Locate the cell with the specified text and output its [x, y] center coordinate. 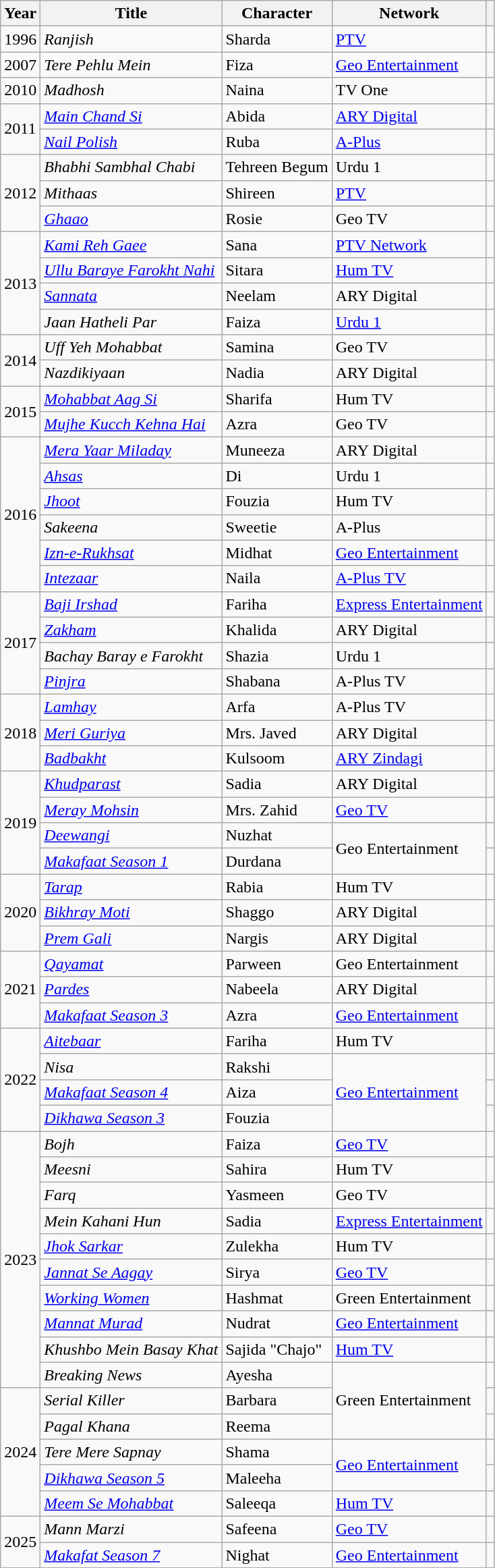
Sweetie [276, 527]
Aitebaar [131, 1041]
2019 [20, 823]
Pinjra [131, 681]
Reema [276, 1426]
Safeena [276, 1529]
Title [131, 13]
2011 [20, 129]
2007 [20, 65]
Fiza [276, 65]
Prem Gali [131, 938]
Durdana [276, 861]
1996 [20, 39]
Deewangi [131, 836]
Aiza [276, 1092]
Arfa [276, 707]
Mein Kahani Hun [131, 1221]
2020 [20, 913]
Kami Reh Gaee [131, 244]
Dikhawa Season 3 [131, 1118]
Tarap [131, 887]
Sakeena [131, 527]
Di [276, 476]
Bikhray Moti [131, 913]
Nail Polish [131, 142]
Mithaas [131, 193]
Nighat [276, 1555]
Shireen [276, 193]
Tere Pehlu Mein [131, 65]
Pagal Khana [131, 1426]
Jhoot [131, 502]
Makafaat Season 1 [131, 861]
2017 [20, 643]
2024 [20, 1452]
Meesni [131, 1170]
2012 [20, 193]
Naila [276, 578]
Maleeha [276, 1478]
Zakham [131, 630]
Ayesha [276, 1375]
2018 [20, 732]
Izn-e-Rukhsat [131, 553]
Rabia [276, 887]
Mrs. Javed [276, 732]
Meray Mohsin [131, 810]
Zulekha [276, 1247]
Nabeela [276, 990]
Saleeqa [276, 1503]
Makafaat Season 4 [131, 1092]
2023 [20, 1260]
Network [409, 13]
Nudrat [276, 1324]
Khudparast [131, 784]
Farq [131, 1195]
Naina [276, 90]
Bojh [131, 1144]
2021 [20, 990]
Hashmat [276, 1298]
Ruba [276, 142]
Nargis [276, 938]
Meem Se Mohabbat [131, 1503]
Rosie [276, 219]
Abida [276, 116]
Mujhe Kucch Kehna Hai [131, 425]
Serial Killer [131, 1401]
Jhok Sarkar [131, 1247]
2025 [20, 1542]
Main Chand Si [131, 116]
Badbakht [131, 759]
Parween [276, 964]
Shaggo [276, 913]
Neelam [276, 296]
Mannat Murad [131, 1324]
Kulsoom [276, 759]
Muneeza [276, 450]
ARY Zindagi [409, 759]
Makafaat Season 3 [131, 1015]
Sajida "Chajo" [276, 1349]
Sitara [276, 270]
Qayamat [131, 964]
Sirya [276, 1272]
Sana [276, 244]
Yasmeen [276, 1195]
Intezaar [131, 578]
Shama [276, 1452]
Pardes [131, 990]
Sannata [131, 296]
Khalida [276, 630]
Jaan Hatheli Par [131, 322]
Shazia [276, 655]
Nisa [131, 1066]
2014 [20, 360]
Tere Mere Sapnay [131, 1452]
Ahsas [131, 476]
2010 [20, 90]
Nuzhat [276, 836]
Ranjish [131, 39]
Uff Yeh Mohabbat [131, 348]
2022 [20, 1079]
Khushbo Mein Basay Khat [131, 1349]
Ullu Baraye Farokht Nahi [131, 270]
Character [276, 13]
PTV Network [409, 244]
Year [20, 13]
Rakshi [276, 1066]
Sharda [276, 39]
TV One [409, 90]
Nazdikiyaan [131, 373]
Samina [276, 348]
Ghaao [131, 219]
2015 [20, 412]
Shabana [276, 681]
2016 [20, 514]
Tehreen Begum [276, 167]
Lamhay [131, 707]
Nadia [276, 373]
Mrs. Zahid [276, 810]
Madhosh [131, 90]
Mera Yaar Miladay [131, 450]
Sahira [276, 1170]
Makafat Season 7 [131, 1555]
Meri Guriya [131, 732]
Bhabhi Sambhal Chabi [131, 167]
2013 [20, 283]
Baji Irshad [131, 604]
Sharifa [276, 399]
Breaking News [131, 1375]
Midhat [276, 553]
Bachay Baray e Farokht [131, 655]
Working Women [131, 1298]
Barbara [276, 1401]
Jannat Se Aagay [131, 1272]
Dikhawa Season 5 [131, 1478]
Mann Marzi [131, 1529]
Mohabbat Aag Si [131, 399]
